For the text-containing cell, return its midpoint in (x, y) coordinate format. 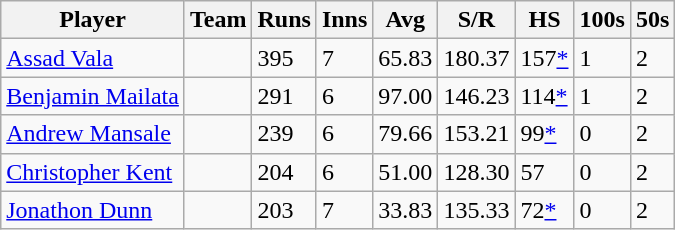
Assad Vala (93, 58)
157* (544, 58)
Andrew Mansale (93, 134)
128.30 (476, 172)
Christopher Kent (93, 172)
114* (544, 96)
146.23 (476, 96)
S/R (476, 20)
Benjamin Mailata (93, 96)
153.21 (476, 134)
HS (544, 20)
50s (652, 20)
100s (602, 20)
395 (284, 58)
Player (93, 20)
72* (544, 210)
291 (284, 96)
135.33 (476, 210)
Avg (406, 20)
Jonathon Dunn (93, 210)
204 (284, 172)
Runs (284, 20)
180.37 (476, 58)
99* (544, 134)
51.00 (406, 172)
33.83 (406, 210)
65.83 (406, 58)
Team (218, 20)
79.66 (406, 134)
Inns (344, 20)
203 (284, 210)
239 (284, 134)
57 (544, 172)
97.00 (406, 96)
